Identify which cell holds the provided text, then report its [x, y] central coordinate. 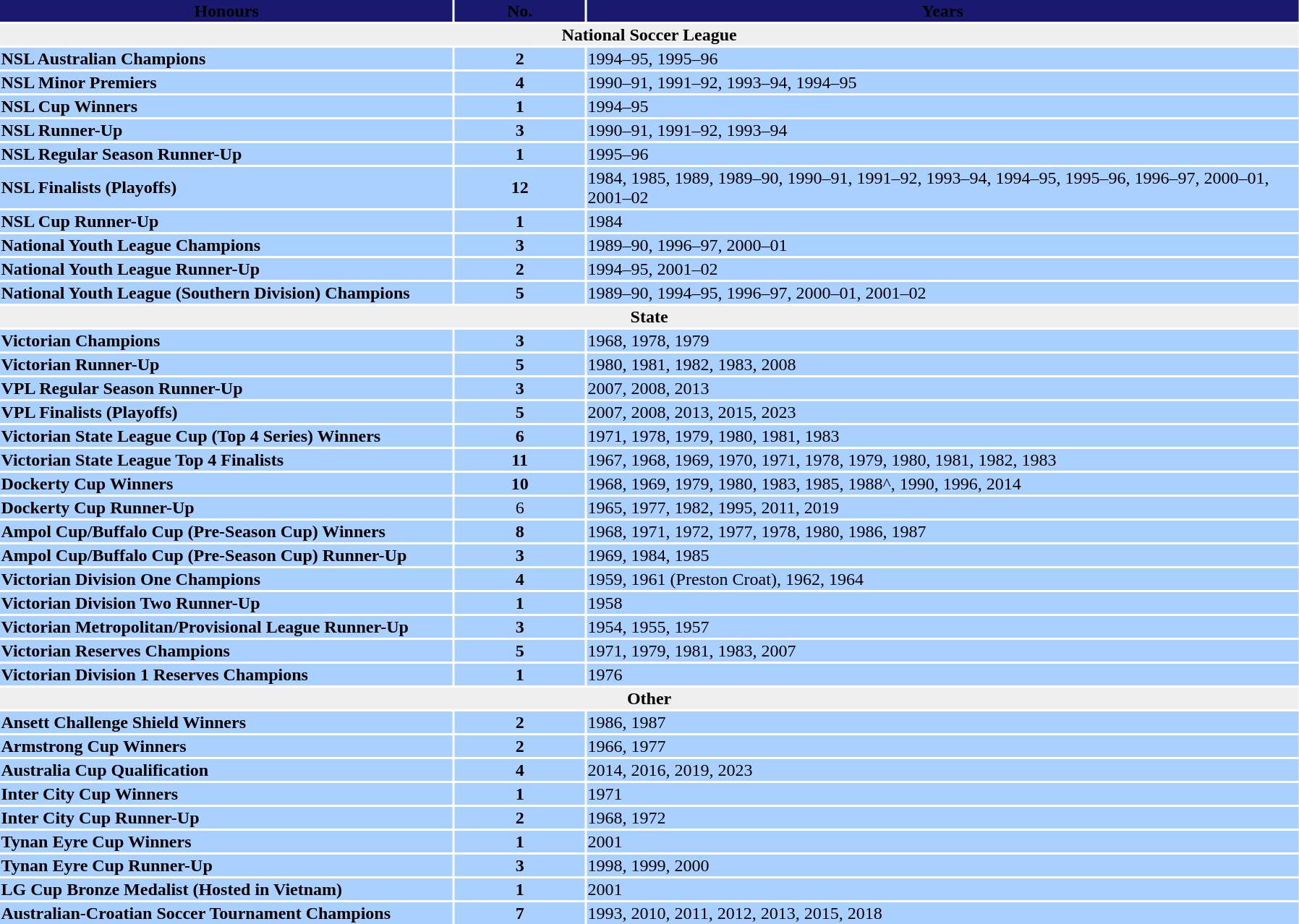
1993, 2010, 2011, 2012, 2013, 2015, 2018 [942, 913]
1998, 1999, 2000 [942, 865]
Victorian Division One Champions [226, 579]
Dockerty Cup Runner-Up [226, 508]
NSL Finalists (Playoffs) [226, 188]
LG Cup Bronze Medalist (Hosted in Vietnam) [226, 889]
1968, 1978, 1979 [942, 341]
12 [519, 188]
National Youth League Champions [226, 245]
1994–95, 1995–96 [942, 59]
National Youth League (Southern Division) Champions [226, 293]
1969, 1984, 1985 [942, 555]
1971, 1979, 1981, 1983, 2007 [942, 651]
1984 [942, 221]
State [649, 317]
1959, 1961 (Preston Croat), 1962, 1964 [942, 579]
Inter City Cup Winners [226, 794]
1968, 1969, 1979, 1980, 1983, 1985, 1988^, 1990, 1996, 2014 [942, 484]
Victorian State League Top 4 Finalists [226, 460]
8 [519, 531]
1958 [942, 603]
1965, 1977, 1982, 1995, 2011, 2019 [942, 508]
1954, 1955, 1957 [942, 627]
Years [942, 11]
Ampol Cup/Buffalo Cup (Pre-Season Cup) Runner-Up [226, 555]
2014, 2016, 2019, 2023 [942, 770]
National Soccer League [649, 35]
1989–90, 1994–95, 1996–97, 2000–01, 2001–02 [942, 293]
1971 [942, 794]
Tynan Eyre Cup Runner-Up [226, 865]
Victorian Runner-Up [226, 364]
11 [519, 460]
1990–91, 1991–92, 1993–94, 1994–95 [942, 82]
Honours [226, 11]
NSL Australian Champions [226, 59]
National Youth League Runner-Up [226, 269]
Tynan Eyre Cup Winners [226, 842]
1984, 1985, 1989, 1989–90, 1990–91, 1991–92, 1993–94, 1994–95, 1995–96, 1996–97, 2000–01, 2001–02 [942, 188]
Ampol Cup/Buffalo Cup (Pre-Season Cup) Winners [226, 531]
NSL Runner-Up [226, 130]
Armstrong Cup Winners [226, 746]
Other [649, 698]
Ansett Challenge Shield Winners [226, 722]
NSL Minor Premiers [226, 82]
1971, 1978, 1979, 1980, 1981, 1983 [942, 436]
10 [519, 484]
Australia Cup Qualification [226, 770]
1967, 1968, 1969, 1970, 1971, 1978, 1979, 1980, 1981, 1982, 1983 [942, 460]
1968, 1972 [942, 818]
NSL Regular Season Runner-Up [226, 154]
7 [519, 913]
2007, 2008, 2013, 2015, 2023 [942, 412]
1986, 1987 [942, 722]
Victorian Metropolitan/Provisional League Runner-Up [226, 627]
Victorian Division Two Runner-Up [226, 603]
1990–91, 1991–92, 1993–94 [942, 130]
1966, 1977 [942, 746]
Inter City Cup Runner-Up [226, 818]
Australian-Croatian Soccer Tournament Champions [226, 913]
Victorian Division 1 Reserves Champions [226, 675]
1989–90, 1996–97, 2000–01 [942, 245]
No. [519, 11]
VPL Finalists (Playoffs) [226, 412]
VPL Regular Season Runner-Up [226, 388]
1994–95 [942, 106]
Victorian Champions [226, 341]
1968, 1971, 1972, 1977, 1978, 1980, 1986, 1987 [942, 531]
Dockerty Cup Winners [226, 484]
1995–96 [942, 154]
1976 [942, 675]
NSL Cup Runner-Up [226, 221]
1994–95, 2001–02 [942, 269]
1980, 1981, 1982, 1983, 2008 [942, 364]
2007, 2008, 2013 [942, 388]
Victorian Reserves Champions [226, 651]
NSL Cup Winners [226, 106]
Victorian State League Cup (Top 4 Series) Winners [226, 436]
